Determine the (X, Y) coordinate at the center of the cell enclosing the given text.  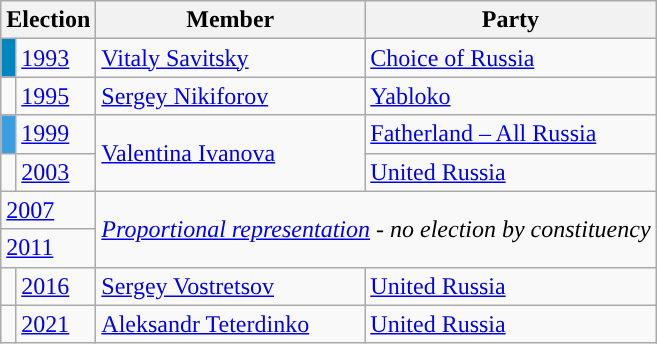
Fatherland – All Russia (510, 134)
Aleksandr Teterdinko (230, 324)
Valentina Ivanova (230, 153)
Yabloko (510, 96)
Sergey Vostretsov (230, 286)
1993 (56, 58)
Choice of Russia (510, 58)
2011 (48, 248)
2021 (56, 324)
Vitaly Savitsky (230, 58)
Election (48, 20)
Party (510, 20)
2016 (56, 286)
Sergey Nikiforov (230, 96)
Proportional representation - no election by constituency (376, 229)
2003 (56, 172)
1995 (56, 96)
2007 (48, 210)
1999 (56, 134)
Member (230, 20)
